Determine the (X, Y) coordinate at the center of the cell enclosing the given text.  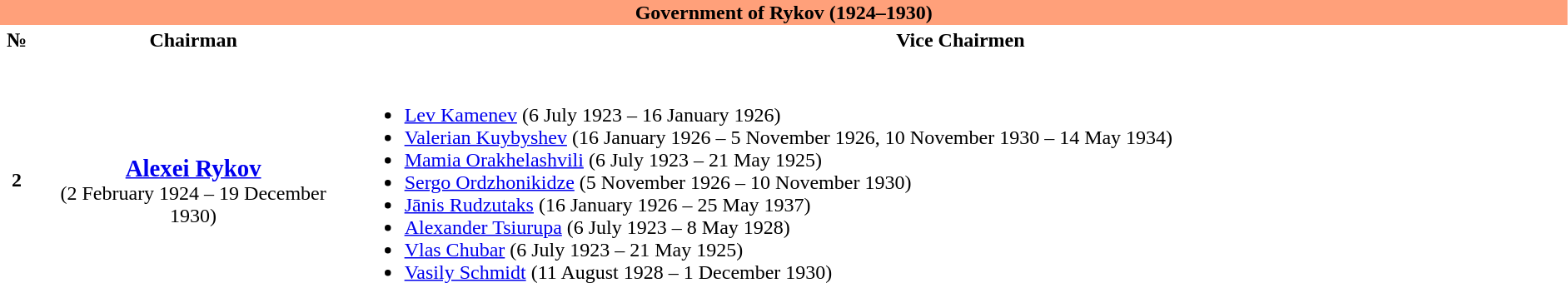
Government of Rykov (1924–1930) (784, 12)
Chairman (193, 40)
Vice Chairmen (960, 40)
№ (17, 40)
